Return the [X, Y] coordinate for the center point of the cell that contains the specified text.  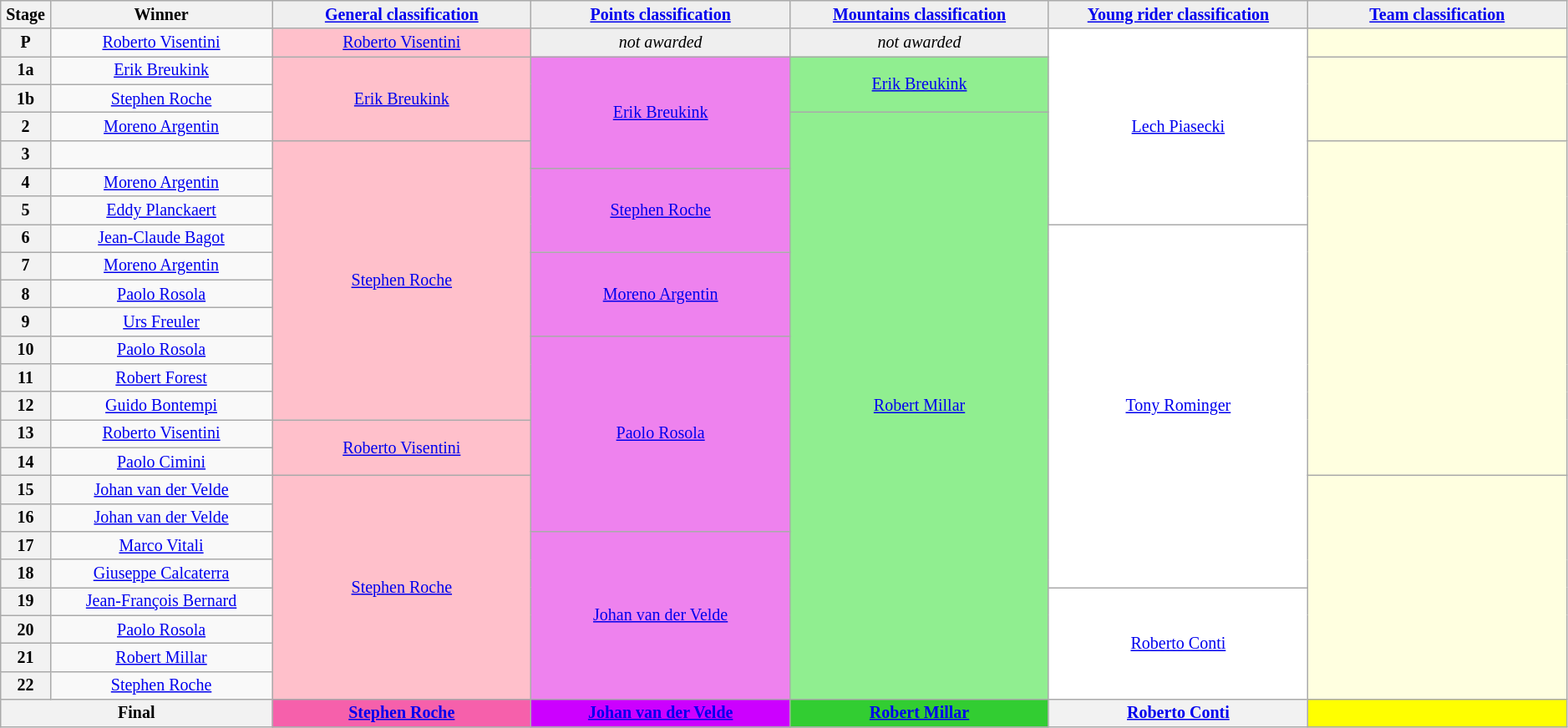
P [26, 43]
Mountains classification [920, 15]
Young rider classification [1178, 15]
20 [26, 629]
22 [26, 685]
Marco Vitali [161, 546]
Jean-Claude Bagot [161, 239]
Winner [161, 15]
1b [26, 99]
Final [137, 713]
7 [26, 265]
11 [26, 377]
Giuseppe Calcaterra [161, 573]
21 [26, 658]
Robert Forest [161, 377]
14 [26, 463]
Guido Bontempi [161, 406]
1a [26, 70]
6 [26, 239]
General classification [402, 15]
13 [26, 434]
Team classification [1437, 15]
Tony Rominger [1178, 406]
5 [26, 210]
3 [26, 154]
12 [26, 406]
4 [26, 182]
16 [26, 518]
9 [26, 322]
10 [26, 351]
19 [26, 601]
15 [26, 489]
17 [26, 546]
8 [26, 294]
Paolo Cimini [161, 463]
Eddy Planckaert [161, 210]
18 [26, 573]
Jean-François Bernard [161, 601]
Points classification [661, 15]
Urs Freuler [161, 322]
2 [26, 127]
Stage [26, 15]
Lech Piasecki [1178, 127]
